Identify which cell holds the provided text, then report its (x, y) central coordinate. 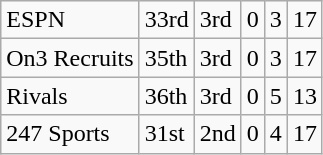
35th (166, 58)
On3 Recruits (70, 58)
247 Sports (70, 134)
13 (304, 96)
36th (166, 96)
Rivals (70, 96)
31st (166, 134)
2nd (218, 134)
5 (276, 96)
ESPN (70, 20)
4 (276, 134)
33rd (166, 20)
